Pinpoint the cell where the given text exists, returning its [X, Y] midpoint coordinate. 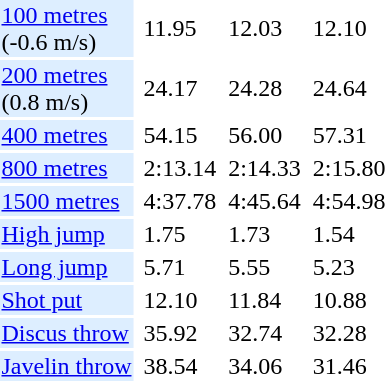
12.10 [180, 300]
56.00 [265, 135]
Javelin throw [66, 366]
24.28 [265, 88]
11.95 [180, 28]
High jump [66, 234]
34.06 [265, 366]
24.17 [180, 88]
2:13.14 [180, 168]
1.75 [180, 234]
32.74 [265, 333]
2:14.33 [265, 168]
5.71 [180, 267]
Discus throw [66, 333]
4:37.78 [180, 201]
100 metres (-0.6 m/s) [66, 28]
1.73 [265, 234]
Shot put [66, 300]
11.84 [265, 300]
5.55 [265, 267]
Long jump [66, 267]
54.15 [180, 135]
800 metres [66, 168]
4:45.64 [265, 201]
1500 metres [66, 201]
400 metres [66, 135]
200 metres (0.8 m/s) [66, 88]
12.03 [265, 28]
38.54 [180, 366]
35.92 [180, 333]
